Identify which cell holds the provided text, then report its [x, y] central coordinate. 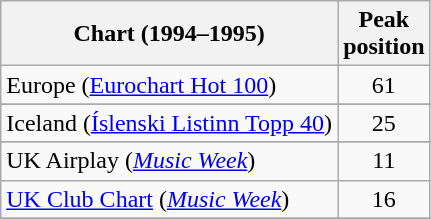
25 [384, 123]
16 [384, 199]
Chart (1994–1995) [170, 34]
UK Airplay (Music Week) [170, 161]
Europe (Eurochart Hot 100) [170, 85]
Iceland (Íslenski Listinn Topp 40) [170, 123]
UK Club Chart (Music Week) [170, 199]
61 [384, 85]
11 [384, 161]
Peakposition [384, 34]
